Find where the given text appears and provide that cell's center as [x, y] coordinate. 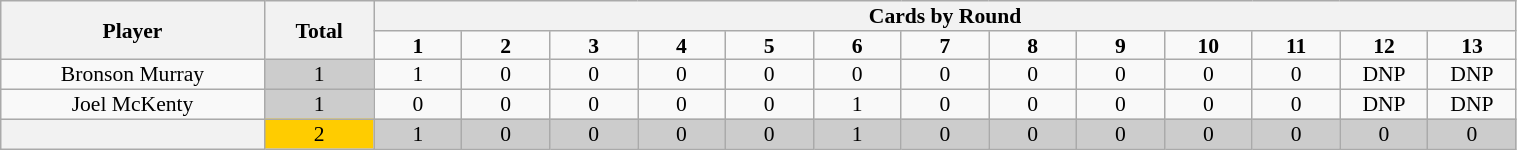
Cards by Round [945, 16]
Player [133, 30]
12 [1384, 46]
4 [682, 46]
11 [1296, 46]
Joel McKenty [133, 105]
10 [1208, 46]
3 [594, 46]
8 [1033, 46]
Bronson Murray [133, 75]
6 [857, 46]
5 [769, 46]
7 [945, 46]
Total [319, 30]
9 [1121, 46]
13 [1472, 46]
